Locate the cell with the specified text and output its [x, y] center coordinate. 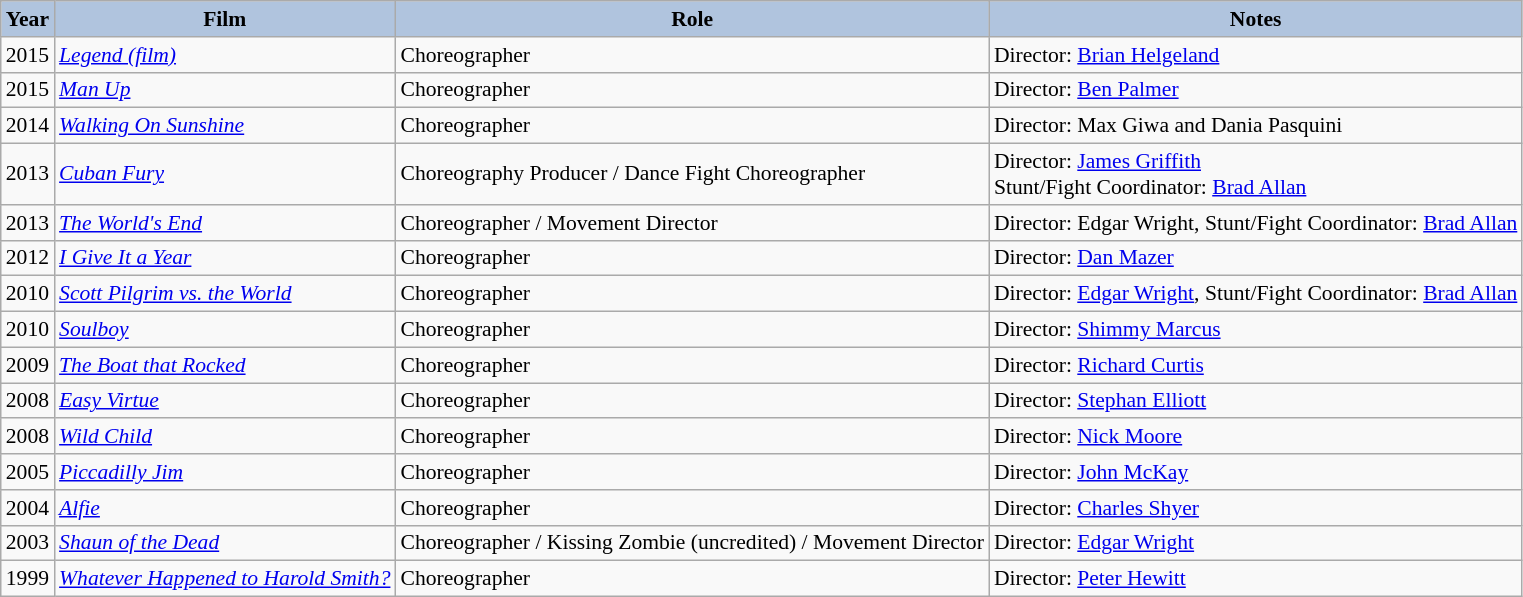
Year [28, 19]
2014 [28, 126]
Director: Max Giwa and Dania Pasquini [1256, 126]
Director: Nick Moore [1256, 437]
Choreographer / Movement Director [692, 223]
Cuban Fury [224, 174]
Director: Brian Helgeland [1256, 55]
Director: James GriffithStunt/Fight Coordinator: Brad Allan [1256, 174]
Director: Richard Curtis [1256, 365]
2003 [28, 543]
Wild Child [224, 437]
Easy Virtue [224, 401]
The World's End [224, 223]
2012 [28, 258]
Whatever Happened to Harold Smith? [224, 579]
Walking On Sunshine [224, 126]
Shaun of the Dead [224, 543]
Role [692, 19]
1999 [28, 579]
Director: Dan Mazer [1256, 258]
Director: Edgar Wright [1256, 543]
Director: Stephan Elliott [1256, 401]
Choreography Producer / Dance Fight Choreographer [692, 174]
Piccadilly Jim [224, 472]
2005 [28, 472]
The Boat that Rocked [224, 365]
2004 [28, 508]
2009 [28, 365]
Alfie [224, 508]
Legend (film) [224, 55]
Director: Charles Shyer [1256, 508]
Soulboy [224, 330]
I Give It a Year [224, 258]
Director: Ben Palmer [1256, 90]
Notes [1256, 19]
Scott Pilgrim vs. the World [224, 294]
Film [224, 19]
Director: John McKay [1256, 472]
Choreographer / Kissing Zombie (uncredited) / Movement Director [692, 543]
Man Up [224, 90]
Director: Peter Hewitt [1256, 579]
Director: Shimmy Marcus [1256, 330]
